Find where the given text appears and provide that cell's center as (x, y) coordinate. 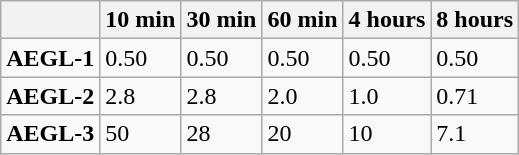
2.0 (302, 96)
AEGL-1 (50, 58)
10 (387, 134)
60 min (302, 20)
10 min (140, 20)
20 (302, 134)
30 min (222, 20)
AEGL-2 (50, 96)
28 (222, 134)
50 (140, 134)
8 hours (475, 20)
7.1 (475, 134)
1.0 (387, 96)
AEGL-3 (50, 134)
4 hours (387, 20)
0.71 (475, 96)
